Return the [X, Y] coordinate for the center point of the cell that contains the specified text.  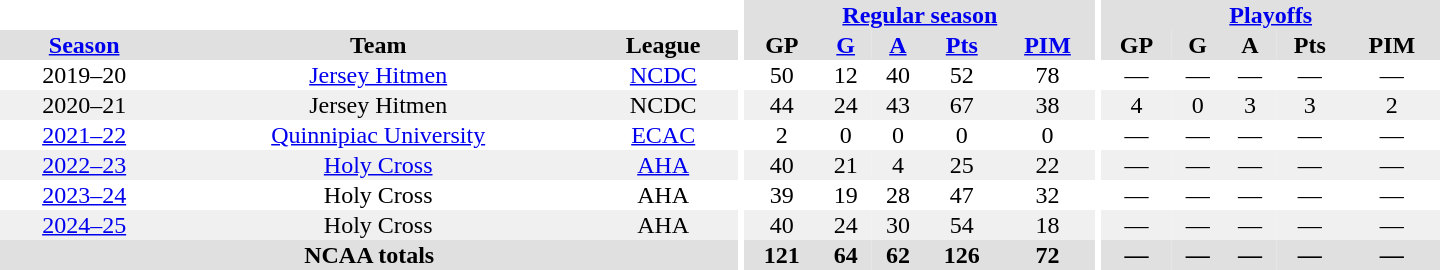
2021–22 [84, 135]
Season [84, 45]
25 [962, 165]
12 [846, 75]
19 [846, 195]
126 [962, 255]
2019–20 [84, 75]
38 [1047, 105]
2023–24 [84, 195]
2022–23 [84, 165]
50 [782, 75]
54 [962, 225]
Playoffs [1270, 15]
2024–25 [84, 225]
47 [962, 195]
Regular season [920, 15]
League [663, 45]
21 [846, 165]
52 [962, 75]
32 [1047, 195]
72 [1047, 255]
ECAC [663, 135]
43 [898, 105]
28 [898, 195]
2020–21 [84, 105]
Quinnipiac University [378, 135]
Team [378, 45]
39 [782, 195]
62 [898, 255]
121 [782, 255]
22 [1047, 165]
78 [1047, 75]
64 [846, 255]
NCAA totals [369, 255]
67 [962, 105]
30 [898, 225]
44 [782, 105]
18 [1047, 225]
